Pinpoint the cell where the given text exists, returning its [X, Y] midpoint coordinate. 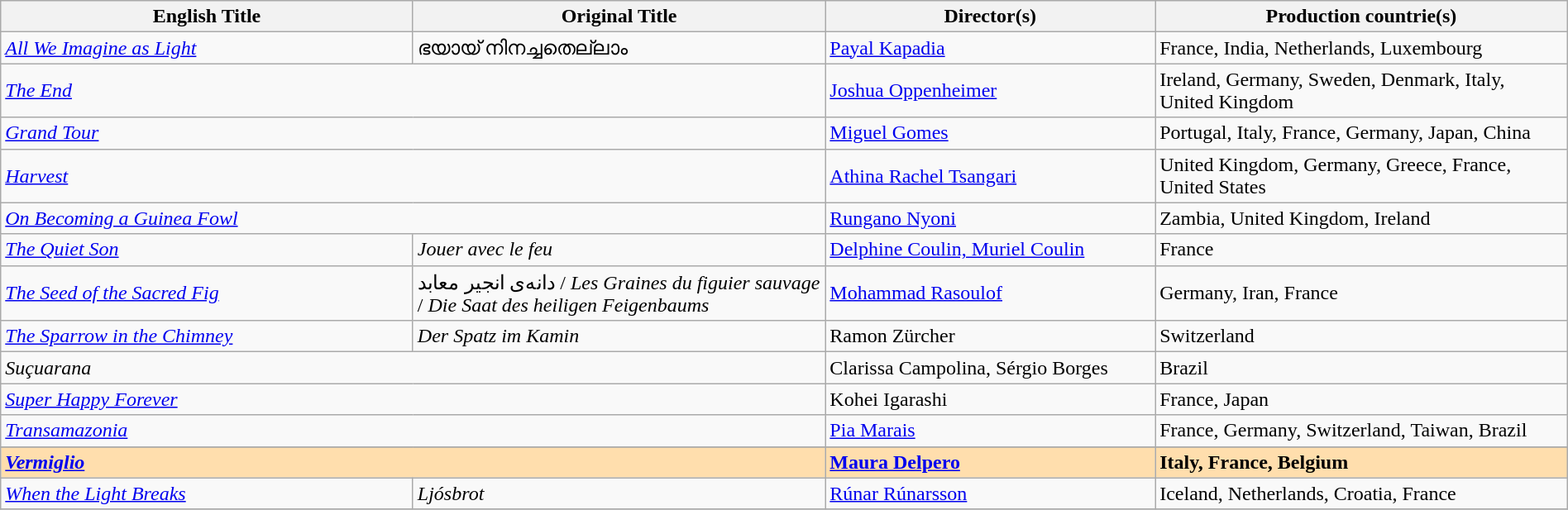
United Kingdom, Germany, Greece, France, United States [1361, 175]
Miguel Gomes [991, 133]
Germany, Iran, France [1361, 293]
Iceland, Netherlands, Croatia, France [1361, 493]
Clarissa Campolina, Sérgio Borges [991, 368]
Payal Kapadia [991, 48]
France, Japan [1361, 399]
Ljósbrot [619, 493]
The End [414, 91]
Rúnar Rúnarsson [991, 493]
ഭയായ് നിനച്ചതെല്ലാം [619, 48]
Suçuarana [414, 368]
Delphine Coulin, Muriel Coulin [991, 250]
Jouer avec le feu [619, 250]
Transamazonia [414, 431]
Switzerland [1361, 336]
France, India, Netherlands, Luxembourg [1361, 48]
France, Germany, Switzerland, Taiwan, Brazil [1361, 431]
Mohammad Rasoulof [991, 293]
Athina Rachel Tsangari [991, 175]
The Quiet Son [207, 250]
Joshua Oppenheimer [991, 91]
Original Title [619, 17]
English Title [207, 17]
Kohei Igarashi [991, 399]
All We Imagine as Light [207, 48]
Super Happy Forever [414, 399]
Harvest [414, 175]
The Sparrow in the Chimney [207, 336]
When the Light Breaks [207, 493]
On Becoming a Guinea Fowl [414, 218]
Director(s) [991, 17]
France [1361, 250]
Ramon Zürcher [991, 336]
Brazil [1361, 368]
Ireland, Germany, Sweden, Denmark, Italy, United Kingdom [1361, 91]
Grand Tour [414, 133]
دانه‌ی انجیر معابد / Les Graines du figuier sauvage / Die Saat des heiligen Feigenbaums [619, 293]
Italy, France, Belgium [1361, 462]
Portugal, Italy, France, Germany, Japan, China [1361, 133]
Vermiglio [414, 462]
Der Spatz im Kamin [619, 336]
Zambia, United Kingdom, Ireland [1361, 218]
Maura Delpero [991, 462]
Rungano Nyoni [991, 218]
Pia Marais [991, 431]
The Seed of the Sacred Fig [207, 293]
Production countrie(s) [1361, 17]
